Provide the [x, y] coordinate of the cell's center where the given text is located.  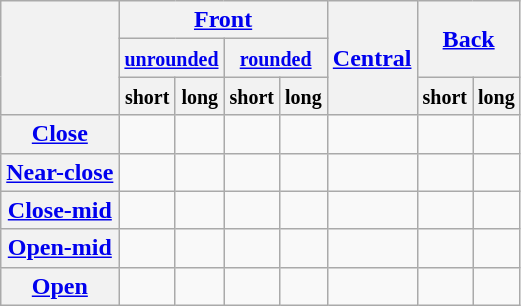
Central [372, 58]
unrounded [172, 58]
Close [60, 134]
Open [60, 286]
Front [223, 20]
Open-mid [60, 248]
Near-close [60, 172]
rounded [276, 58]
Close-mid [60, 210]
Back [468, 39]
